Determine the [x, y] coordinate at the center of the cell enclosing the given text.  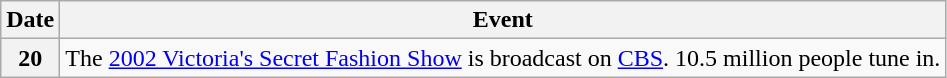
The 2002 Victoria's Secret Fashion Show is broadcast on CBS. 10.5 million people tune in. [503, 58]
20 [30, 58]
Event [503, 20]
Date [30, 20]
